Extract the [X, Y] coordinate from the center of the cell holding the provided text.  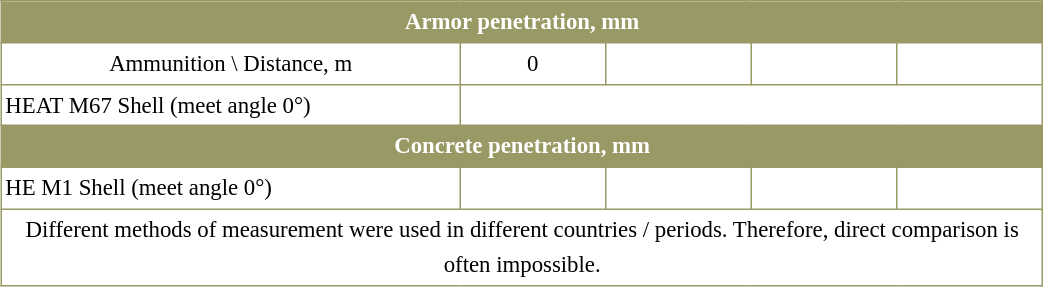
HEAT M67 Shell (meet angle 0°) [231, 105]
Concrete penetration, mm [522, 147]
Armor penetration, mm [522, 22]
HE M1 Shell (meet angle 0°) [231, 189]
0 [533, 63]
Ammunition \ Distance, m [231, 63]
Different methods of measurement were used in different countries / periods. Therefore, direct comparison is often impossible. [522, 247]
